Identify which cell holds the provided text, then report its [X, Y] central coordinate. 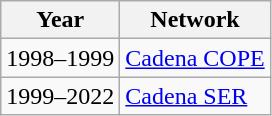
Cadena COPE [195, 58]
Network [195, 20]
Year [60, 20]
1999–2022 [60, 96]
Cadena SER [195, 96]
1998–1999 [60, 58]
